Scan for the cell matching the given text and deliver its (x, y) coordinate at center. 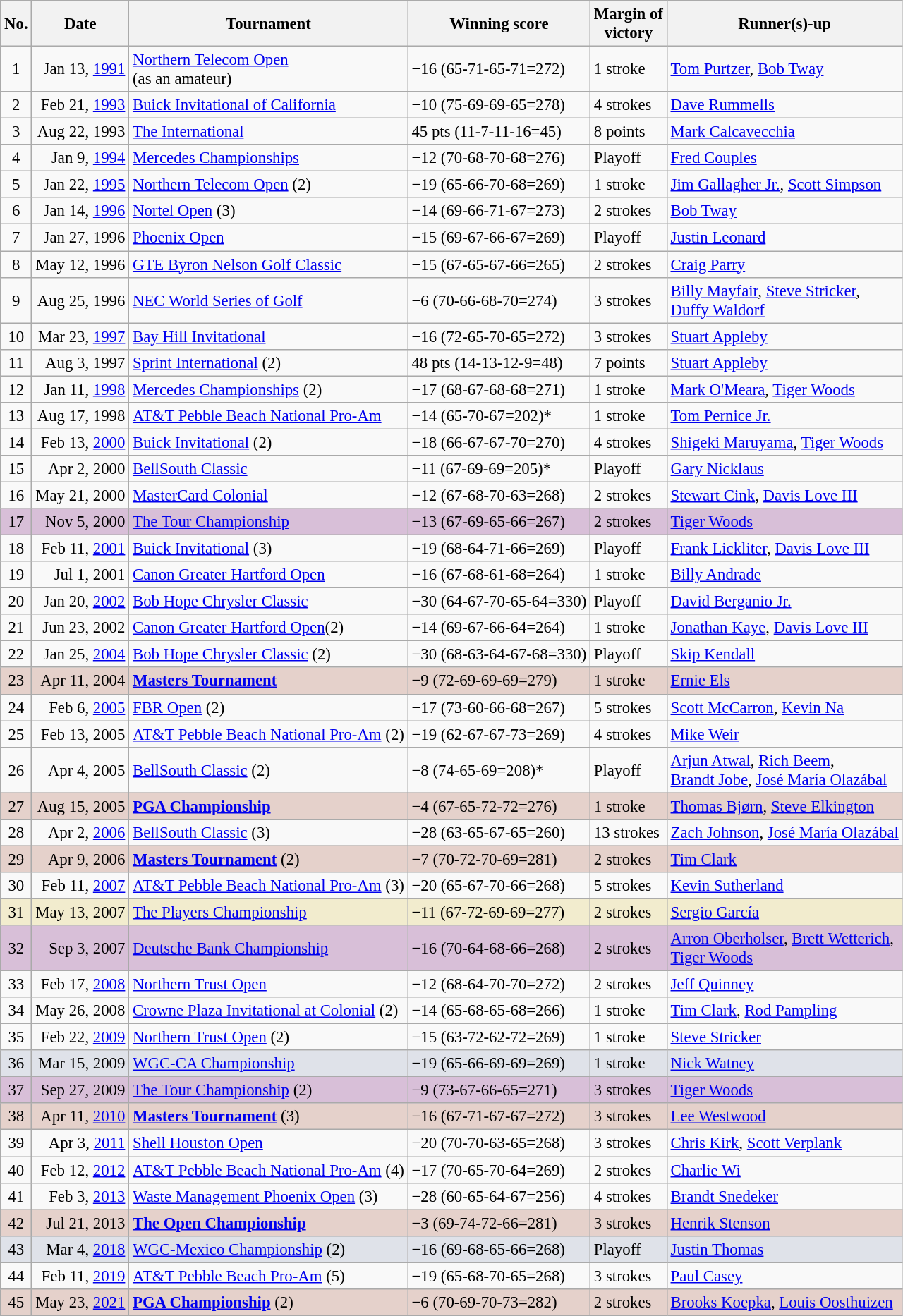
May 23, 2021 (80, 1303)
Feb 6, 2005 (80, 707)
Margin ofvictory (629, 24)
2 (16, 105)
Apr 2, 2006 (80, 833)
18 (16, 549)
Jan 13, 1991 (80, 69)
48 pts (14-13-12-9=48) (499, 362)
Tim Clark (784, 859)
Sergio García (784, 912)
Northern Telecom Open (2) (269, 185)
38 (16, 1116)
Feb 11, 2007 (80, 886)
WGC-Mexico Championship (2) (269, 1249)
29 (16, 859)
−10 (75-69-69-65=278) (499, 105)
Shigeki Maruyama, Tiger Woods (784, 442)
−16 (65-71-65-71=272) (499, 69)
Shell Houston Open (269, 1143)
Feb 11, 2019 (80, 1276)
24 (16, 707)
11 (16, 362)
PGA Championship (269, 806)
Aug 15, 2005 (80, 806)
19 (16, 575)
8 points (629, 132)
22 (16, 654)
AT&T Pebble Beach National Pro-Am (2) (269, 734)
Feb 17, 2008 (80, 985)
45 (16, 1303)
May 13, 2007 (80, 912)
Northern Trust Open (2) (269, 1037)
Bob Hope Chrysler Classic (2) (269, 654)
25 (16, 734)
Buick Invitational of California (269, 105)
28 (16, 833)
−7 (70-72-70-69=281) (499, 859)
−28 (60-65-64-67=256) (499, 1196)
Frank Lickliter, Davis Love III (784, 549)
Gary Nicklaus (784, 469)
NEC World Series of Golf (269, 300)
Masters Tournament (3) (269, 1116)
AT&T Pebble Beach National Pro-Am (269, 416)
−20 (65-67-70-66=268) (499, 886)
−30 (64-67-70-65-64=330) (499, 602)
Dave Rummells (784, 105)
Aug 22, 1993 (80, 132)
35 (16, 1037)
−18 (66-67-67-70=270) (499, 442)
37 (16, 1090)
May 21, 2000 (80, 495)
−14 (65-70-67=202)* (499, 416)
30 (16, 886)
Jul 1, 2001 (80, 575)
Apr 3, 2011 (80, 1143)
−9 (73-67-66-65=271) (499, 1090)
9 (16, 300)
−16 (69-68-65-66=268) (499, 1249)
Jul 21, 2013 (80, 1223)
21 (16, 628)
Charlie Wi (784, 1170)
−19 (65-68-70-65=268) (499, 1276)
26 (16, 770)
Aug 25, 1996 (80, 300)
10 (16, 336)
8 (16, 264)
13 strokes (629, 833)
Jan 14, 1996 (80, 211)
−8 (74-65-69=208)* (499, 770)
Aug 3, 1997 (80, 362)
Tournament (269, 24)
Tom Purtzer, Bob Tway (784, 69)
−16 (67-71-67-67=272) (499, 1116)
−6 (70-66-68-70=274) (499, 300)
17 (16, 522)
Stewart Cink, Davis Love III (784, 495)
Mar 15, 2009 (80, 1064)
Henrik Stenson (784, 1223)
Billy Mayfair, Steve Stricker, Duffy Waldorf (784, 300)
−16 (67-68-61-68=264) (499, 575)
Skip Kendall (784, 654)
No. (16, 24)
Jonathan Kaye, Davis Love III (784, 628)
−16 (72-65-70-65=272) (499, 336)
Arron Oberholser, Brett Wetterich, Tiger Woods (784, 948)
1 (16, 69)
Tom Pernice Jr. (784, 416)
Feb 22, 2009 (80, 1037)
−4 (67-65-72-72=276) (499, 806)
6 (16, 211)
Apr 11, 2004 (80, 681)
7 (16, 238)
AT&T Pebble Beach National Pro-Am (3) (269, 886)
Waste Management Phoenix Open (3) (269, 1196)
Northern Trust Open (269, 985)
−19 (68-64-71-66=269) (499, 549)
BellSouth Classic (3) (269, 833)
MasterCard Colonial (269, 495)
Runner(s)-up (784, 24)
Masters Tournament (269, 681)
Brandt Snedeker (784, 1196)
David Berganio Jr. (784, 602)
−14 (69-67-66-64=264) (499, 628)
Arjun Atwal, Rich Beem, Brandt Jobe, José María Olazábal (784, 770)
3 (16, 132)
Zach Johnson, José María Olazábal (784, 833)
Lee Westwood (784, 1116)
Northern Telecom Open(as an amateur) (269, 69)
Mercedes Championships (2) (269, 389)
−6 (70-69-70-73=282) (499, 1303)
Canon Greater Hartford Open (269, 575)
Canon Greater Hartford Open(2) (269, 628)
AT&T Pebble Beach National Pro-Am (4) (269, 1170)
FBR Open (2) (269, 707)
Crowne Plaza Invitational at Colonial (2) (269, 1011)
Steve Stricker (784, 1037)
Sep 3, 2007 (80, 948)
−12 (68-64-70-70=272) (499, 985)
13 (16, 416)
−13 (67-69-65-66=267) (499, 522)
GTE Byron Nelson Golf Classic (269, 264)
−14 (69-66-71-67=273) (499, 211)
14 (16, 442)
40 (16, 1170)
16 (16, 495)
Jan 11, 1998 (80, 389)
Sep 27, 2009 (80, 1090)
Apr 2, 2000 (80, 469)
Jeff Quinney (784, 985)
Feb 11, 2001 (80, 549)
The Players Championship (269, 912)
42 (16, 1223)
−15 (69-67-66-67=269) (499, 238)
Deutsche Bank Championship (269, 948)
WGC-CA Championship (269, 1064)
Buick Invitational (2) (269, 442)
May 26, 2008 (80, 1011)
−19 (62-67-67-73=269) (499, 734)
Aug 17, 1998 (80, 416)
Brooks Koepka, Louis Oosthuizen (784, 1303)
5 (16, 185)
Bay Hill Invitational (269, 336)
−17 (73-60-66-68=267) (499, 707)
Sprint International (2) (269, 362)
Feb 3, 2013 (80, 1196)
Tim Clark, Rod Pampling (784, 1011)
Masters Tournament (2) (269, 859)
−12 (70-68-70-68=276) (499, 158)
Nick Watney (784, 1064)
20 (16, 602)
Jan 9, 1994 (80, 158)
Winning score (499, 24)
Chris Kirk, Scott Verplank (784, 1143)
15 (16, 469)
Mark Calcavecchia (784, 132)
Feb 21, 1993 (80, 105)
−20 (70-70-63-65=268) (499, 1143)
Nortel Open (3) (269, 211)
44 (16, 1276)
33 (16, 985)
The Tour Championship (269, 522)
−15 (67-65-67-66=265) (499, 264)
7 points (629, 362)
Bob Hope Chrysler Classic (269, 602)
Jan 27, 1996 (80, 238)
−14 (65-68-65-68=266) (499, 1011)
27 (16, 806)
23 (16, 681)
−19 (65-66-69-69=269) (499, 1064)
Jun 23, 2002 (80, 628)
Jim Gallagher Jr., Scott Simpson (784, 185)
45 pts (11-7-11-16=45) (499, 132)
Apr 9, 2006 (80, 859)
BellSouth Classic (269, 469)
Apr 4, 2005 (80, 770)
Bob Tway (784, 211)
Feb 13, 2005 (80, 734)
Buick Invitational (3) (269, 549)
43 (16, 1249)
−30 (68-63-64-67-68=330) (499, 654)
4 (16, 158)
Mike Weir (784, 734)
−3 (69-74-72-66=281) (499, 1223)
Jan 20, 2002 (80, 602)
Date (80, 24)
−17 (68-67-68-68=271) (499, 389)
34 (16, 1011)
12 (16, 389)
The Tour Championship (2) (269, 1090)
39 (16, 1143)
BellSouth Classic (2) (269, 770)
The International (269, 132)
−28 (63-65-67-65=260) (499, 833)
−17 (70-65-70-64=269) (499, 1170)
Kevin Sutherland (784, 886)
Mercedes Championships (269, 158)
Justin Thomas (784, 1249)
−12 (67-68-70-63=268) (499, 495)
Craig Parry (784, 264)
Justin Leonard (784, 238)
Mar 23, 1997 (80, 336)
Billy Andrade (784, 575)
−9 (72-69-69-69=279) (499, 681)
The Open Championship (269, 1223)
Fred Couples (784, 158)
PGA Championship (2) (269, 1303)
41 (16, 1196)
31 (16, 912)
Jan 25, 2004 (80, 654)
May 12, 1996 (80, 264)
Jan 22, 1995 (80, 185)
−16 (70-64-68-66=268) (499, 948)
AT&T Pebble Beach Pro-Am (5) (269, 1276)
Mark O'Meara, Tiger Woods (784, 389)
Nov 5, 2000 (80, 522)
36 (16, 1064)
Mar 4, 2018 (80, 1249)
−11 (67-72-69-69=277) (499, 912)
−11 (67-69-69=205)* (499, 469)
−15 (63-72-62-72=269) (499, 1037)
Feb 13, 2000 (80, 442)
Ernie Els (784, 681)
Scott McCarron, Kevin Na (784, 707)
Thomas Bjørn, Steve Elkington (784, 806)
32 (16, 948)
Phoenix Open (269, 238)
−19 (65-66-70-68=269) (499, 185)
Apr 11, 2010 (80, 1116)
Feb 12, 2012 (80, 1170)
Paul Casey (784, 1276)
